Provide the (X, Y) coordinate of the cell's center where the given text is located.  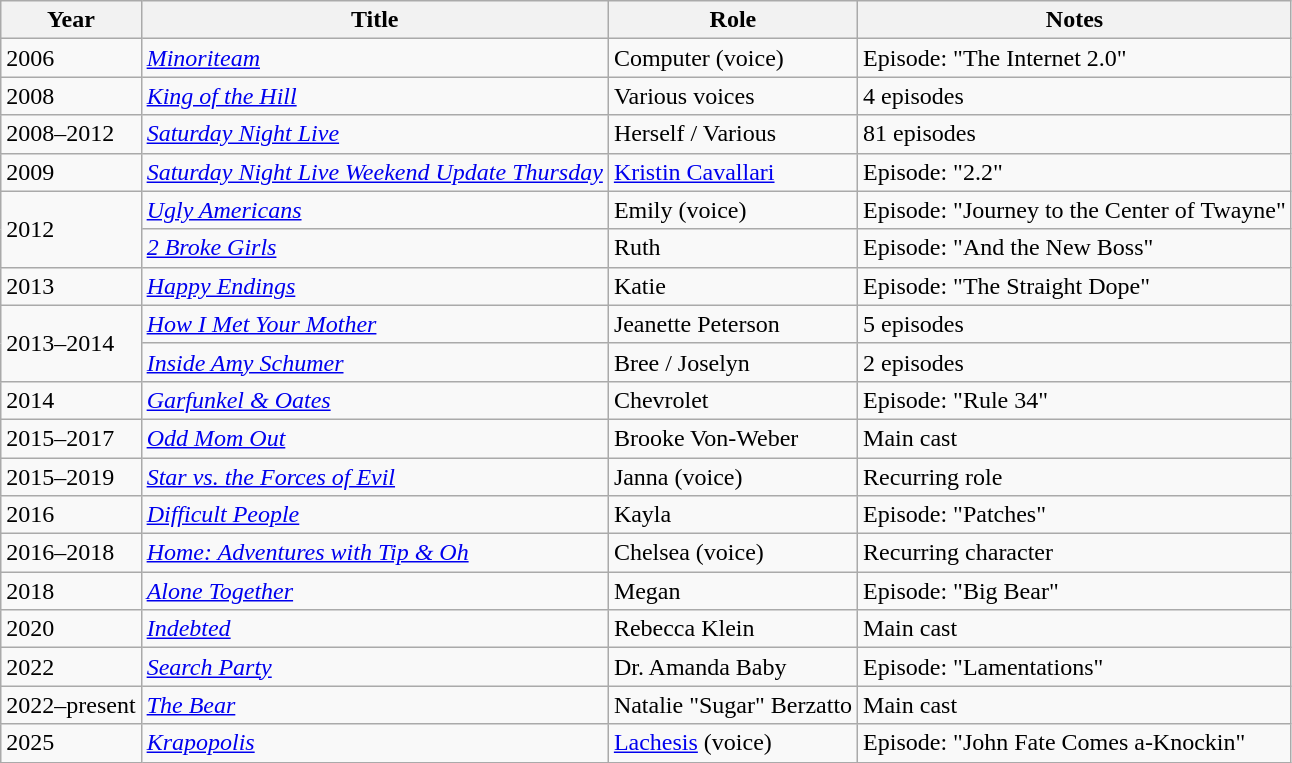
Inside Amy Schumer (374, 362)
Notes (1075, 20)
Chevrolet (732, 400)
4 episodes (1075, 96)
81 episodes (1075, 134)
Minoriteam (374, 58)
Lachesis (voice) (732, 743)
2006 (71, 58)
2012 (71, 229)
2013 (71, 286)
2015–2019 (71, 477)
2022–present (71, 705)
Saturday Night Live (374, 134)
Episode: "Journey to the Center of Twayne" (1075, 210)
Search Party (374, 667)
Role (732, 20)
Title (374, 20)
Episode: "The Straight Dope" (1075, 286)
2008 (71, 96)
Ugly Americans (374, 210)
Brooke Von-Weber (732, 438)
Alone Together (374, 591)
Star vs. the Forces of Evil (374, 477)
2 Broke Girls (374, 248)
Natalie "Sugar" Berzatto (732, 705)
Krapopolis (374, 743)
Episode: "Big Bear" (1075, 591)
Recurring role (1075, 477)
2020 (71, 629)
Indebted (374, 629)
Episode: "The Internet 2.0" (1075, 58)
5 episodes (1075, 324)
2009 (71, 172)
Episode: "John Fate Comes a-Knockin" (1075, 743)
Home: Adventures with Tip & Oh (374, 553)
Happy Endings (374, 286)
The Bear (374, 705)
Megan (732, 591)
Difficult People (374, 515)
Episode: "Rule 34" (1075, 400)
2015–2017 (71, 438)
2013–2014 (71, 343)
2016 (71, 515)
2018 (71, 591)
2016–2018 (71, 553)
Year (71, 20)
Dr. Amanda Baby (732, 667)
2022 (71, 667)
Various voices (732, 96)
Episode: "Patches" (1075, 515)
Emily (voice) (732, 210)
Garfunkel & Oates (374, 400)
2 episodes (1075, 362)
Ruth (732, 248)
Herself / Various (732, 134)
Kristin Cavallari (732, 172)
Katie (732, 286)
Odd Mom Out (374, 438)
Episode: "2.2" (1075, 172)
How I Met Your Mother (374, 324)
Jeanette Peterson (732, 324)
King of the Hill (374, 96)
Kayla (732, 515)
2025 (71, 743)
2014 (71, 400)
Computer (voice) (732, 58)
Bree / Joselyn (732, 362)
Chelsea (voice) (732, 553)
Janna (voice) (732, 477)
2008–2012 (71, 134)
Episode: "And the New Boss" (1075, 248)
Rebecca Klein (732, 629)
Saturday Night Live Weekend Update Thursday (374, 172)
Episode: "Lamentations" (1075, 667)
Recurring character (1075, 553)
